Return [x, y] of the center of cell containing provided text 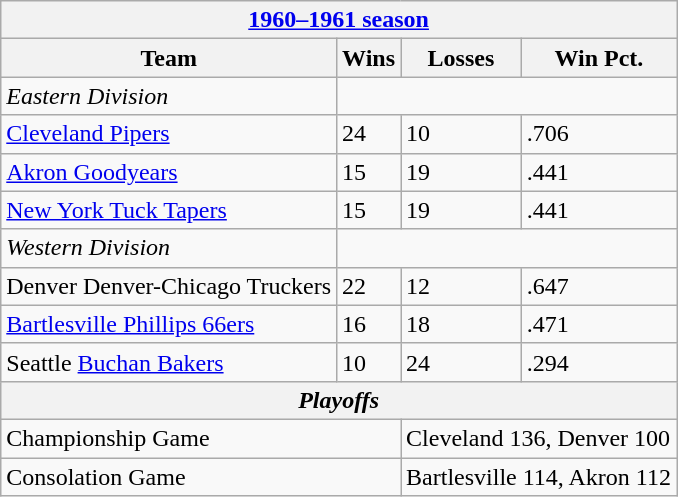
22 [369, 286]
Akron Goodyears [169, 172]
Championship Game [201, 438]
Win Pct. [598, 58]
Team [169, 58]
.294 [598, 362]
16 [369, 324]
Cleveland 136, Denver 100 [539, 438]
Wins [369, 58]
Denver Denver-Chicago Truckers [169, 286]
1960–1961 season [339, 20]
Bartlesville Phillips 66ers [169, 324]
Losses [462, 58]
Western Division [169, 248]
18 [462, 324]
Consolation Game [201, 477]
12 [462, 286]
Seattle Buchan Bakers [169, 362]
.647 [598, 286]
Cleveland Pipers [169, 134]
.471 [598, 324]
.706 [598, 134]
Eastern Division [169, 96]
Bartlesville 114, Akron 112 [539, 477]
Playoffs [339, 400]
New York Tuck Tapers [169, 210]
